Locate the cell with the specified text and output its (X, Y) center coordinate. 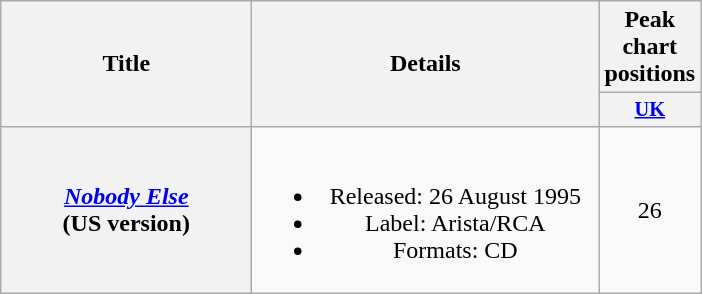
Title (126, 64)
Details (426, 64)
Released: 26 August 1995Label: Arista/RCAFormats: CD (426, 210)
Peak chart positions (650, 47)
UK (650, 110)
26 (650, 210)
Nobody Else(US version) (126, 210)
